Provide the (x, y) coordinate of the cell's center where the given text is located.  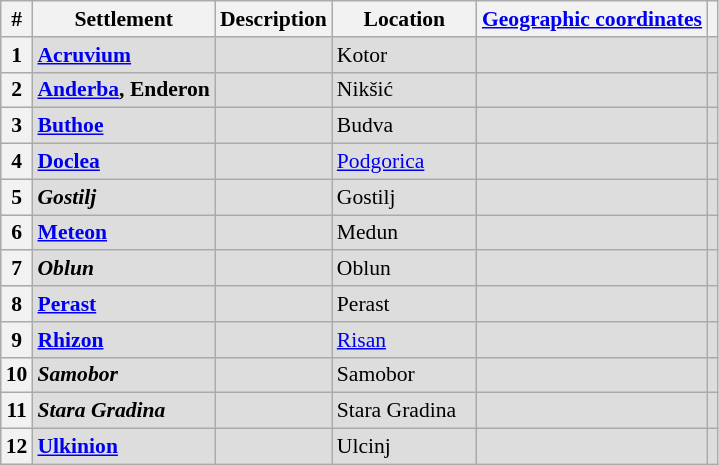
Budva (404, 126)
5 (17, 197)
12 (17, 447)
8 (17, 304)
3 (17, 126)
1 (17, 55)
4 (17, 162)
Buthoe (123, 126)
Ulcinj (404, 447)
Podgorica (404, 162)
Nikšić (404, 90)
Doclea (123, 162)
Acruvium (123, 55)
6 (17, 233)
11 (17, 411)
9 (17, 340)
2 (17, 90)
Description (274, 19)
Medun (404, 233)
Kotor (404, 55)
Geographic coordinates (592, 19)
Location (404, 19)
Settlement (123, 19)
Ulkinion (123, 447)
# (17, 19)
Risan (404, 340)
Rhizon (123, 340)
Meteon (123, 233)
7 (17, 269)
10 (17, 375)
Anderba, Enderon (123, 90)
